Find where the given text appears and provide that cell's center as (x, y) coordinate. 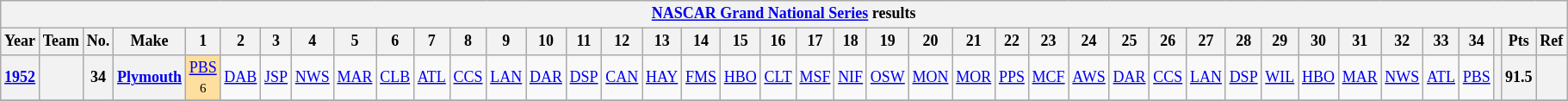
NASCAR Grand National Series results (784, 14)
Make (150, 41)
DAB (241, 78)
HAY (662, 78)
MOR (974, 78)
OSW (887, 78)
31 (1360, 41)
MSF (815, 78)
4 (312, 41)
12 (622, 41)
FMS (701, 78)
CAN (622, 78)
15 (741, 41)
NIF (851, 78)
13 (662, 41)
7 (431, 41)
1952 (21, 78)
27 (1206, 41)
CLT (778, 78)
CLB (395, 78)
Ref (1552, 41)
JSP (276, 78)
AWS (1088, 78)
11 (584, 41)
Plymouth (150, 78)
25 (1130, 41)
21 (974, 41)
Pts (1519, 41)
Team (60, 41)
33 (1441, 41)
MCF (1049, 78)
10 (546, 41)
No. (98, 41)
PPS (1013, 78)
28 (1243, 41)
22 (1013, 41)
PBS6 (203, 78)
5 (355, 41)
6 (395, 41)
20 (930, 41)
32 (1402, 41)
30 (1319, 41)
16 (778, 41)
WIL (1280, 78)
24 (1088, 41)
29 (1280, 41)
26 (1168, 41)
23 (1049, 41)
Year (21, 41)
14 (701, 41)
17 (815, 41)
9 (506, 41)
2 (241, 41)
3 (276, 41)
PBS (1476, 78)
19 (887, 41)
18 (851, 41)
1 (203, 41)
8 (468, 41)
91.5 (1519, 78)
MON (930, 78)
